Return (x, y) of the center of cell containing provided text 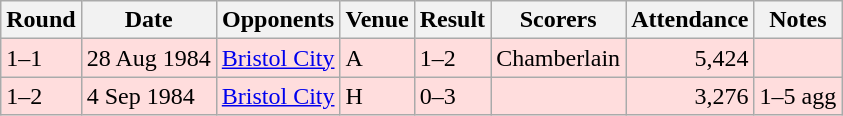
Date (148, 20)
Attendance (690, 20)
28 Aug 1984 (148, 58)
Chamberlain (558, 58)
Notes (798, 20)
0–3 (452, 96)
Opponents (278, 20)
4 Sep 1984 (148, 96)
3,276 (690, 96)
Scorers (558, 20)
1–1 (41, 58)
A (377, 58)
Round (41, 20)
1–5 agg (798, 96)
5,424 (690, 58)
Result (452, 20)
H (377, 96)
Venue (377, 20)
